Identify which cell holds the provided text, then report its [x, y] central coordinate. 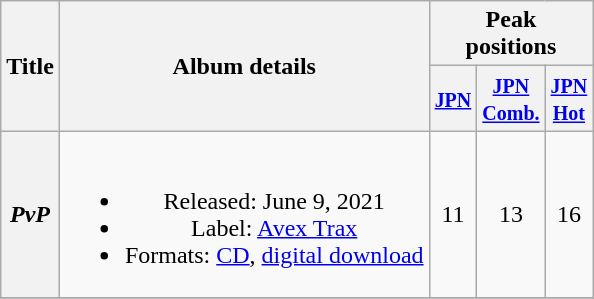
Title [30, 66]
JPNHot [569, 98]
PvP [30, 214]
16 [569, 214]
13 [511, 214]
Peak positions [511, 34]
11 [453, 214]
JPNComb. [511, 98]
Released: June 9, 2021Label: Avex TraxFormats: CD, digital download [244, 214]
Album details [244, 66]
JPN [453, 98]
